Output the (X, Y) coordinate of the center of the cell containing the given text.  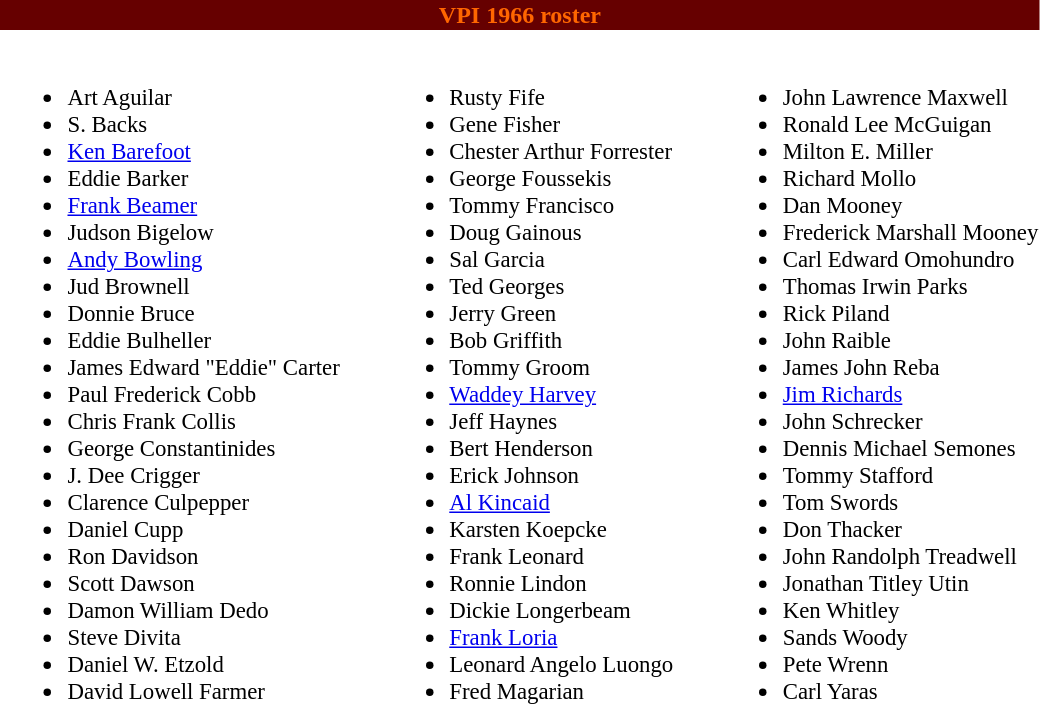
VPI 1966 roster (520, 15)
